Identify which cell holds the provided text, then report its (x, y) central coordinate. 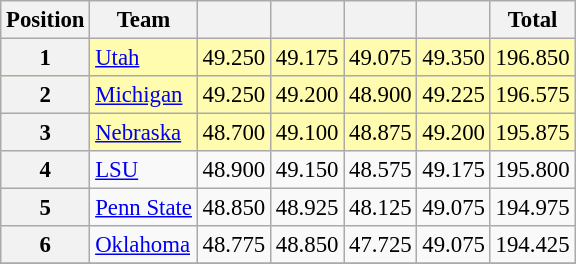
48.875 (380, 133)
194.975 (532, 208)
Position (46, 20)
5 (46, 208)
Nebraska (144, 133)
Michigan (144, 95)
48.925 (306, 208)
4 (46, 170)
3 (46, 133)
Total (532, 20)
49.100 (306, 133)
195.800 (532, 170)
48.700 (234, 133)
Penn State (144, 208)
47.725 (380, 245)
Team (144, 20)
Oklahoma (144, 245)
196.575 (532, 95)
48.775 (234, 245)
195.875 (532, 133)
2 (46, 95)
48.125 (380, 208)
LSU (144, 170)
49.225 (454, 95)
Utah (144, 58)
48.575 (380, 170)
6 (46, 245)
49.350 (454, 58)
1 (46, 58)
49.150 (306, 170)
194.425 (532, 245)
196.850 (532, 58)
